Detect which cell encompasses the target text, then output its [X, Y] center coordinate. 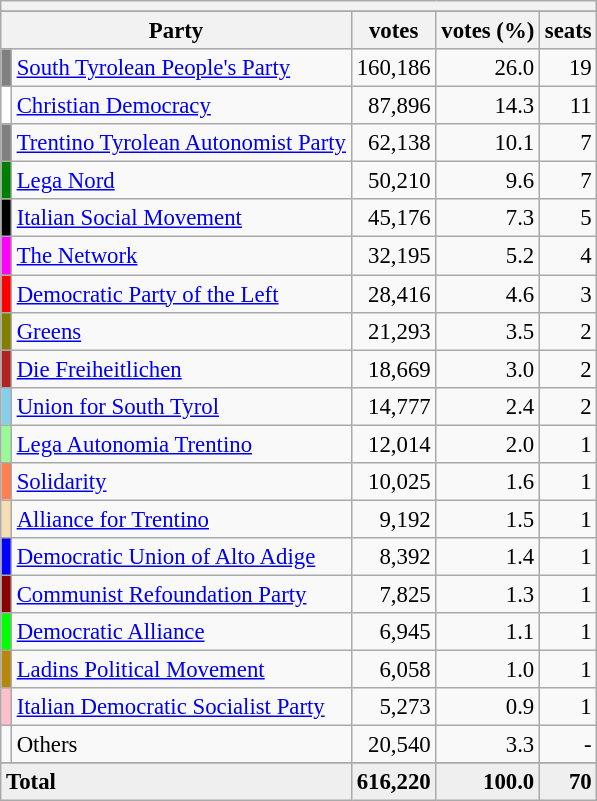
1.6 [488, 482]
2.4 [488, 406]
Italian Social Movement [181, 219]
0.9 [488, 707]
2.0 [488, 444]
87,896 [394, 106]
Alliance for Trentino [181, 519]
616,220 [394, 782]
20,540 [394, 745]
3 [568, 294]
62,138 [394, 143]
12,014 [394, 444]
Solidarity [181, 482]
4 [568, 256]
9,192 [394, 519]
50,210 [394, 181]
26.0 [488, 68]
1.3 [488, 594]
70 [568, 782]
Lega Autonomia Trentino [181, 444]
7,825 [394, 594]
Democratic Alliance [181, 632]
Ladins Political Movement [181, 670]
1.4 [488, 557]
Union for South Tyrol [181, 406]
votes (%) [488, 31]
Others [181, 745]
6,945 [394, 632]
21,293 [394, 331]
11 [568, 106]
10.1 [488, 143]
5,273 [394, 707]
South Tyrolean People's Party [181, 68]
3.5 [488, 331]
6,058 [394, 670]
1.1 [488, 632]
14.3 [488, 106]
5 [568, 219]
The Network [181, 256]
Christian Democracy [181, 106]
Greens [181, 331]
Democratic Union of Alto Adige [181, 557]
14,777 [394, 406]
1.5 [488, 519]
Die Freiheitlichen [181, 369]
Trentino Tyrolean Autonomist Party [181, 143]
8,392 [394, 557]
- [568, 745]
19 [568, 68]
18,669 [394, 369]
votes [394, 31]
7.3 [488, 219]
5.2 [488, 256]
Italian Democratic Socialist Party [181, 707]
28,416 [394, 294]
45,176 [394, 219]
32,195 [394, 256]
100.0 [488, 782]
1.0 [488, 670]
seats [568, 31]
Lega Nord [181, 181]
3.0 [488, 369]
9.6 [488, 181]
Communist Refoundation Party [181, 594]
Total [176, 782]
160,186 [394, 68]
3.3 [488, 745]
4.6 [488, 294]
Party [176, 31]
Democratic Party of the Left [181, 294]
10,025 [394, 482]
